Pinpoint the cell where the given text exists, returning its [x, y] midpoint coordinate. 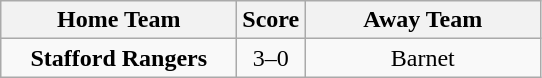
Barnet [423, 58]
3–0 [271, 58]
Score [271, 20]
Home Team [119, 20]
Stafford Rangers [119, 58]
Away Team [423, 20]
